Find where the given text appears and provide that cell's center as (X, Y) coordinate. 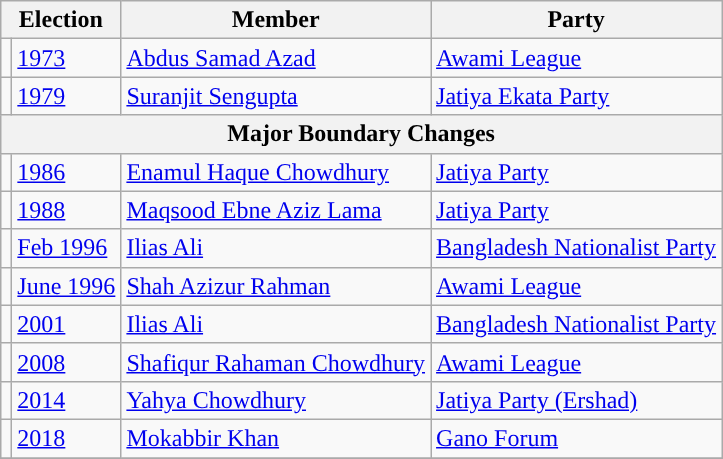
Yahya Chowdhury (276, 400)
Party (576, 20)
Election (61, 20)
1979 (66, 96)
Abdus Samad Azad (276, 58)
Shah Azizur Rahman (276, 286)
1973 (66, 58)
Member (276, 20)
1986 (66, 172)
Jatiya Party (Ershad) (576, 400)
Suranjit Sengupta (276, 96)
Jatiya Ekata Party (576, 96)
2001 (66, 324)
Mokabbir Khan (276, 438)
June 1996 (66, 286)
Major Boundary Changes (362, 134)
Maqsood Ebne Aziz Lama (276, 210)
2018 (66, 438)
Enamul Haque Chowdhury (276, 172)
2014 (66, 400)
2008 (66, 362)
1988 (66, 210)
Gano Forum (576, 438)
Feb 1996 (66, 248)
Shafiqur Rahaman Chowdhury (276, 362)
